Return the (x, y) coordinate for the center point of the cell that contains the specified text.  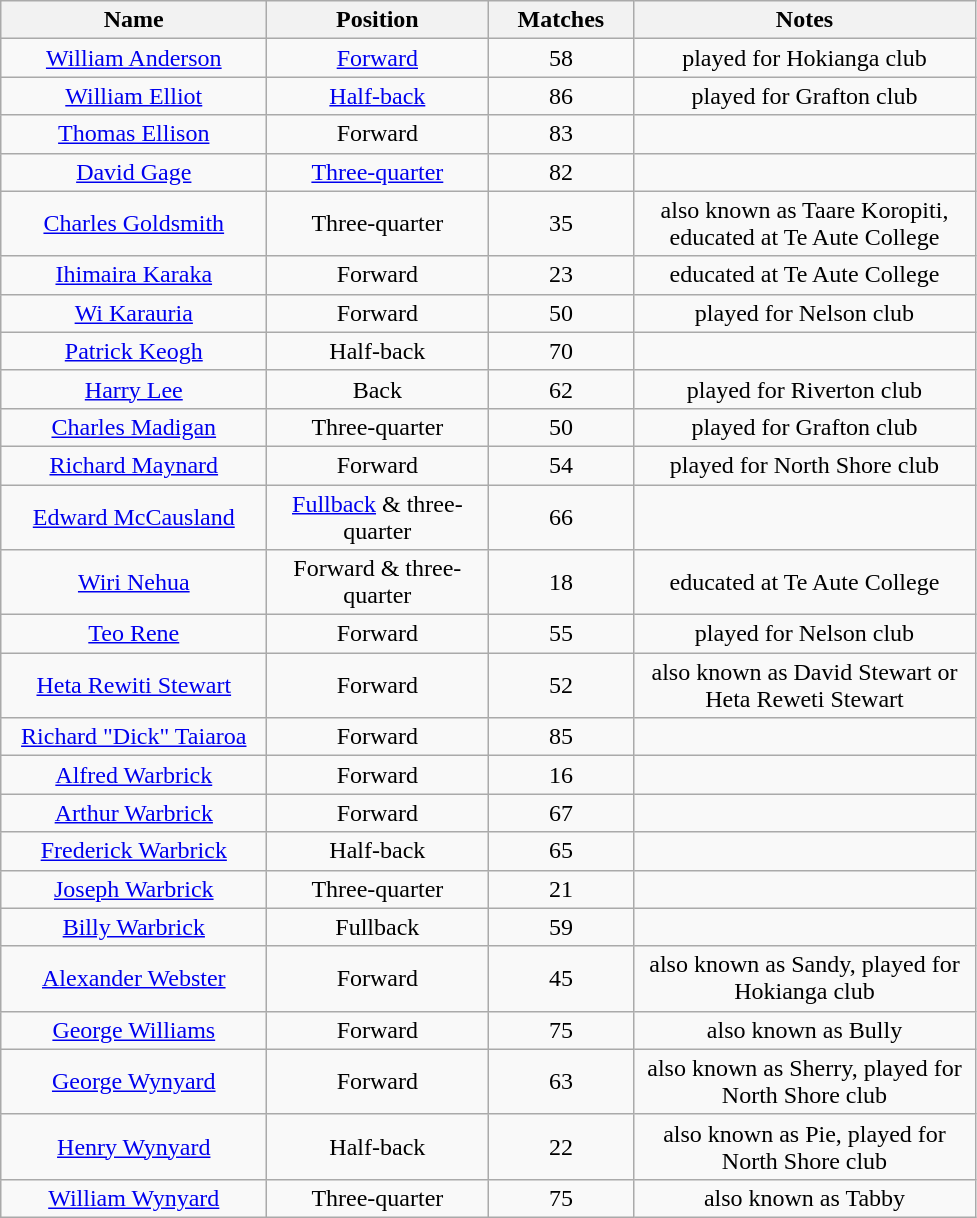
35 (561, 224)
also known as Bully (804, 1030)
23 (561, 275)
59 (561, 927)
also known as Taare Koropiti, educated at Te Aute College (804, 224)
Name (134, 20)
William Anderson (134, 58)
85 (561, 737)
played for Riverton club (804, 389)
16 (561, 775)
62 (561, 389)
52 (561, 686)
played for Hokianga club (804, 58)
66 (561, 516)
David Gage (134, 172)
Matches (561, 20)
also known as Tabby (804, 1198)
Notes (804, 20)
Patrick Keogh (134, 351)
54 (561, 465)
83 (561, 134)
Alexander Webster (134, 978)
55 (561, 634)
58 (561, 58)
Joseph Warbrick (134, 889)
18 (561, 582)
Harry Lee (134, 389)
played for North Shore club (804, 465)
Edward McCausland (134, 516)
Position (378, 20)
Forward & three-quarter (378, 582)
William Wynyard (134, 1198)
Charles Goldsmith (134, 224)
Frederick Warbrick (134, 851)
Henry Wynyard (134, 1146)
63 (561, 1082)
Fullback & three-quarter (378, 516)
Thomas Ellison (134, 134)
George Williams (134, 1030)
45 (561, 978)
86 (561, 96)
67 (561, 813)
also known as Pie, played for North Shore club (804, 1146)
Billy Warbrick (134, 927)
also known as Sandy, played for Hokianga club (804, 978)
22 (561, 1146)
82 (561, 172)
Arthur Warbrick (134, 813)
also known as Sherry, played for North Shore club (804, 1082)
Richard Maynard (134, 465)
Heta Rewiti Stewart (134, 686)
Back (378, 389)
Teo Rene (134, 634)
Alfred Warbrick (134, 775)
Wiri Nehua (134, 582)
also known as David Stewart or Heta Reweti Stewart (804, 686)
21 (561, 889)
William Elliot (134, 96)
65 (561, 851)
Wi Karauria (134, 313)
George Wynyard (134, 1082)
Fullback (378, 927)
Charles Madigan (134, 427)
Ihimaira Karaka (134, 275)
70 (561, 351)
Richard "Dick" Taiaroa (134, 737)
